Find where the given text appears and provide that cell's center as [x, y] coordinate. 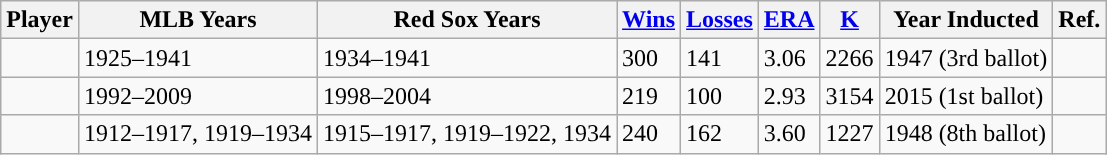
Red Sox Years [468, 20]
1947 (3rd ballot) [966, 58]
Player [40, 20]
2015 (1st ballot) [966, 96]
1998–2004 [468, 96]
219 [649, 96]
300 [649, 58]
2.93 [789, 96]
Year Inducted [966, 20]
MLB Years [198, 20]
1925–1941 [198, 58]
3154 [850, 96]
Losses [720, 20]
1227 [850, 134]
Wins [649, 20]
ERA [789, 20]
1934–1941 [468, 58]
1915–1917, 1919–1922, 1934 [468, 134]
3.06 [789, 58]
Ref. [1080, 20]
1912–1917, 1919–1934 [198, 134]
1948 (8th ballot) [966, 134]
100 [720, 96]
2266 [850, 58]
3.60 [789, 134]
K [850, 20]
240 [649, 134]
1992–2009 [198, 96]
141 [720, 58]
162 [720, 134]
